For the text-containing cell, return its midpoint in [X, Y] coordinate format. 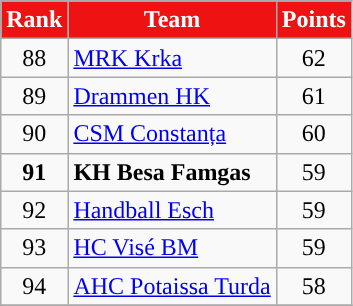
AHC Potaissa Turda [172, 286]
93 [34, 248]
Drammen HK [172, 96]
58 [314, 286]
MRK Krka [172, 58]
94 [34, 286]
Handball Esch [172, 210]
90 [34, 134]
61 [314, 96]
88 [34, 58]
92 [34, 210]
HC Visé BM [172, 248]
KH Besa Famgas [172, 172]
Team [172, 20]
62 [314, 58]
Points [314, 20]
Rank [34, 20]
60 [314, 134]
CSM Constanța [172, 134]
89 [34, 96]
91 [34, 172]
